For the text-containing cell, return its midpoint in (X, Y) coordinate format. 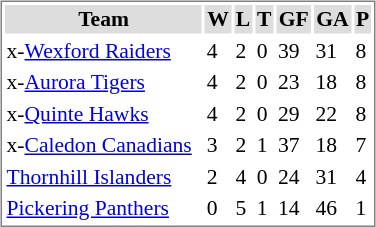
GF (294, 19)
T (264, 19)
3 (218, 145)
29 (294, 114)
x-Aurora Tigers (104, 82)
24 (294, 176)
P (362, 19)
GA (332, 19)
Thornhill Islanders (104, 176)
x-Wexford Raiders (104, 50)
x-Quinte Hawks (104, 114)
37 (294, 145)
5 (243, 208)
Pickering Panthers (104, 208)
Team (104, 19)
23 (294, 82)
W (218, 19)
7 (362, 145)
22 (332, 114)
14 (294, 208)
39 (294, 50)
46 (332, 208)
L (243, 19)
x-Caledon Canadians (104, 145)
